Identify which cell holds the provided text, then report its (x, y) central coordinate. 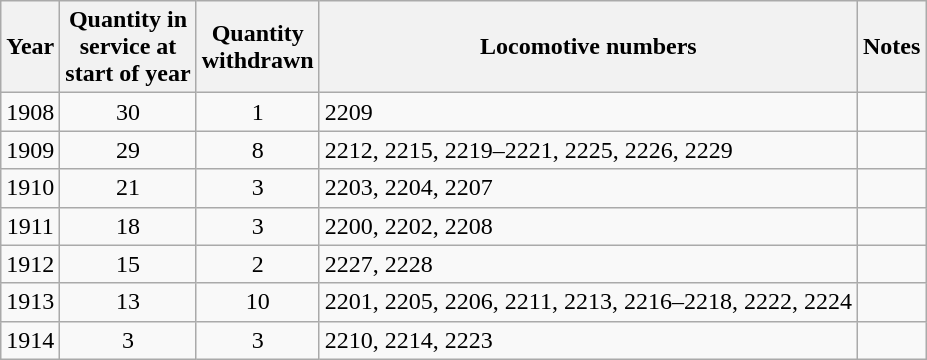
13 (128, 302)
1908 (30, 112)
8 (258, 150)
10 (258, 302)
1914 (30, 340)
21 (128, 188)
1910 (30, 188)
15 (128, 264)
1 (258, 112)
1909 (30, 150)
2200, 2202, 2208 (588, 226)
2201, 2205, 2206, 2211, 2213, 2216–2218, 2222, 2224 (588, 302)
30 (128, 112)
2210, 2214, 2223 (588, 340)
2209 (588, 112)
2203, 2204, 2207 (588, 188)
Locomotive numbers (588, 47)
2 (258, 264)
2227, 2228 (588, 264)
18 (128, 226)
Notes (891, 47)
Quantitywithdrawn (258, 47)
1912 (30, 264)
1911 (30, 226)
2212, 2215, 2219–2221, 2225, 2226, 2229 (588, 150)
Year (30, 47)
29 (128, 150)
1913 (30, 302)
Quantity inservice atstart of year (128, 47)
